For the text-containing cell, return its midpoint in (X, Y) coordinate format. 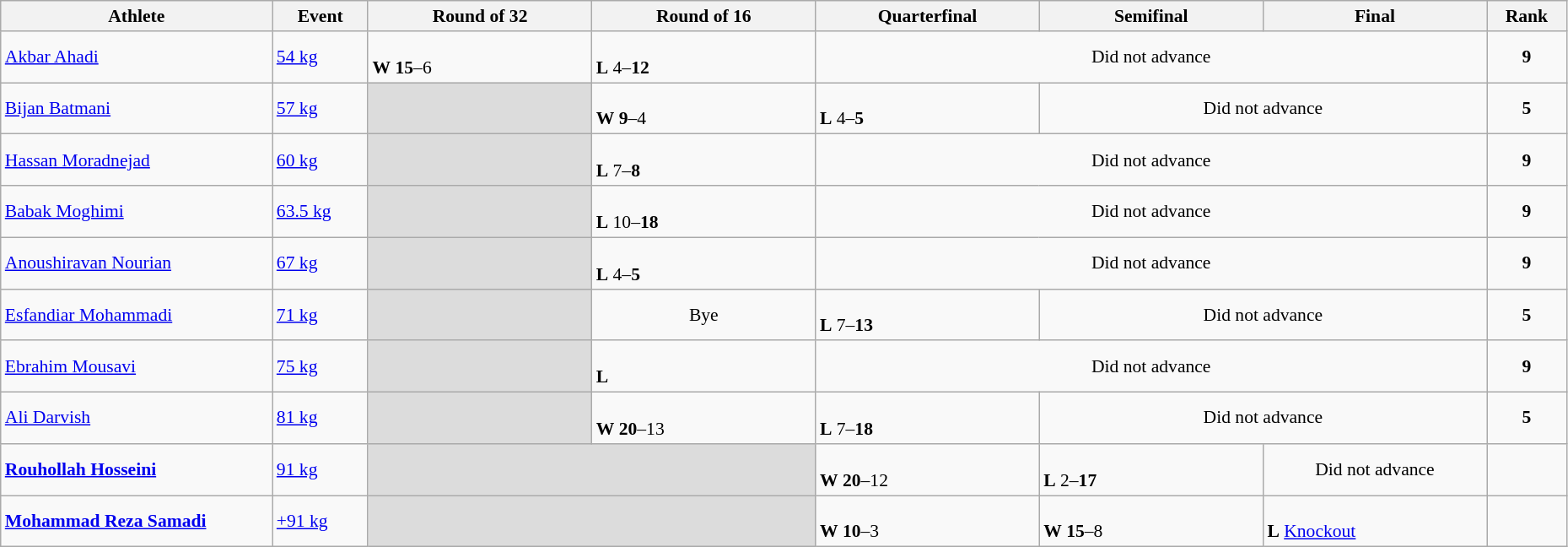
Athlete (137, 16)
W 20–12 (928, 469)
L (703, 366)
L 7–8 (703, 160)
81 kg (321, 419)
L 10–18 (703, 211)
71 kg (321, 314)
60 kg (321, 160)
Bye (703, 314)
Ebrahim Mousavi (137, 366)
54 kg (321, 57)
L 7–13 (928, 314)
Babak Moghimi (137, 211)
L 7–18 (928, 419)
Esfandiar Mohammadi (137, 314)
L 2–17 (1150, 469)
Ali Darvish (137, 419)
Semifinal (1150, 16)
Akbar Ahadi (137, 57)
W 15–8 (1150, 522)
L Knockout (1375, 522)
63.5 kg (321, 211)
Rank (1527, 16)
Anoushiravan Nourian (137, 263)
Round of 16 (703, 16)
Round of 32 (479, 16)
Quarterfinal (928, 16)
75 kg (321, 366)
W 15–6 (479, 57)
W 20–13 (703, 419)
Mohammad Reza Samadi (137, 522)
Hassan Moradnejad (137, 160)
W 10–3 (928, 522)
Rouhollah Hosseini (137, 469)
91 kg (321, 469)
Final (1375, 16)
L 4–12 (703, 57)
W 9–4 (703, 108)
Event (321, 16)
67 kg (321, 263)
+91 kg (321, 522)
Bijan Batmani (137, 108)
57 kg (321, 108)
